Detect which cell encompasses the target text, then output its [X, Y] center coordinate. 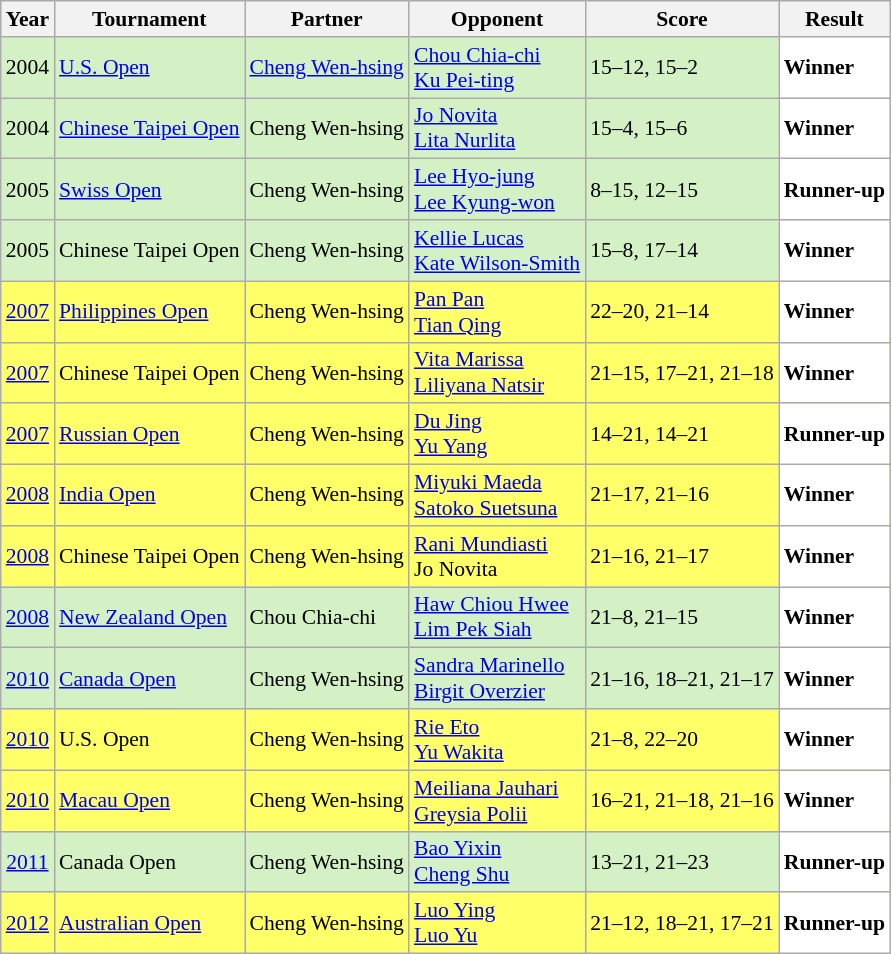
21–17, 21–16 [682, 496]
Bao Yixin Cheng Shu [497, 862]
Swiss Open [149, 190]
Score [682, 19]
2011 [28, 862]
Partner [326, 19]
Jo Novita Lita Nurlita [497, 128]
Tournament [149, 19]
21–12, 18–21, 17–21 [682, 924]
Haw Chiou Hwee Lim Pek Siah [497, 618]
21–8, 21–15 [682, 618]
Vita Marissa Liliyana Natsir [497, 372]
15–4, 15–6 [682, 128]
Result [834, 19]
Macau Open [149, 800]
22–20, 21–14 [682, 312]
Opponent [497, 19]
Luo Ying Luo Yu [497, 924]
Lee Hyo-jung Lee Kyung-won [497, 190]
Meiliana Jauhari Greysia Polii [497, 800]
Chou Chia-chi [326, 618]
21–16, 18–21, 21–17 [682, 678]
New Zealand Open [149, 618]
Year [28, 19]
Philippines Open [149, 312]
16–21, 21–18, 21–16 [682, 800]
Rie Eto Yu Wakita [497, 740]
14–21, 14–21 [682, 434]
8–15, 12–15 [682, 190]
15–8, 17–14 [682, 250]
Miyuki Maeda Satoko Suetsuna [497, 496]
Sandra Marinello Birgit Overzier [497, 678]
Russian Open [149, 434]
15–12, 15–2 [682, 68]
Pan Pan Tian Qing [497, 312]
2012 [28, 924]
21–15, 17–21, 21–18 [682, 372]
Kellie Lucas Kate Wilson-Smith [497, 250]
Australian Open [149, 924]
Du Jing Yu Yang [497, 434]
Rani Mundiasti Jo Novita [497, 556]
Chou Chia-chi Ku Pei-ting [497, 68]
India Open [149, 496]
13–21, 21–23 [682, 862]
21–16, 21–17 [682, 556]
21–8, 22–20 [682, 740]
